Return (x, y) of the center of cell containing provided text 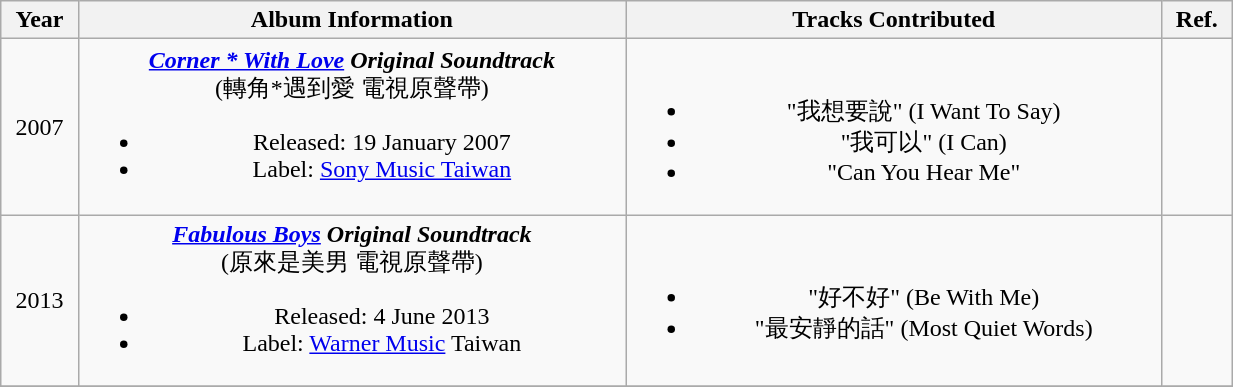
Corner * With Love Original Soundtrack(轉角*遇到愛 電視原聲帶)Released: 19 January 2007Label: Sony Music Taiwan (352, 127)
2013 (40, 301)
Ref. (1197, 20)
Album Information (352, 20)
"我想要說" (I Want To Say)"我可以" (I Can)"Can You Hear Me" (894, 127)
Tracks Contributed (894, 20)
Year (40, 20)
"好不好" (Be With Me)"最安靜的話" (Most Quiet Words) (894, 301)
Fabulous Boys Original Soundtrack(原來是美男 電視原聲帶)Released: 4 June 2013Label: Warner Music Taiwan (352, 301)
2007 (40, 127)
